Output the (X, Y) coordinate of the center of the cell containing the given text.  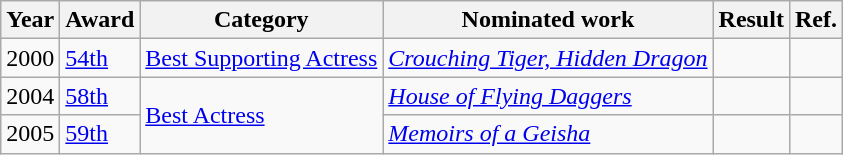
Category (262, 20)
Ref. (816, 20)
Year (30, 20)
Nominated work (548, 20)
House of Flying Daggers (548, 96)
2000 (30, 58)
Best Supporting Actress (262, 58)
Memoirs of a Geisha (548, 134)
Result (751, 20)
2005 (30, 134)
Award (100, 20)
2004 (30, 96)
Best Actress (262, 115)
Crouching Tiger, Hidden Dragon (548, 58)
54th (100, 58)
59th (100, 134)
58th (100, 96)
